From the cell containing the given text, extract its center point as [X, Y] coordinate. 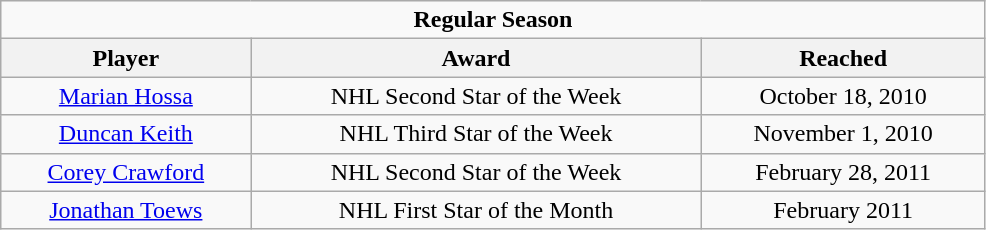
NHL First Star of the Month [476, 210]
Jonathan Toews [126, 210]
NHL Third Star of the Week [476, 134]
November 1, 2010 [843, 134]
October 18, 2010 [843, 96]
Marian Hossa [126, 96]
Award [476, 58]
Player [126, 58]
February 2011 [843, 210]
February 28, 2011 [843, 172]
Corey Crawford [126, 172]
Regular Season [493, 20]
Reached [843, 58]
Duncan Keith [126, 134]
